Capture the cell that displays the provided text and extract its [x, y] central coordinate. 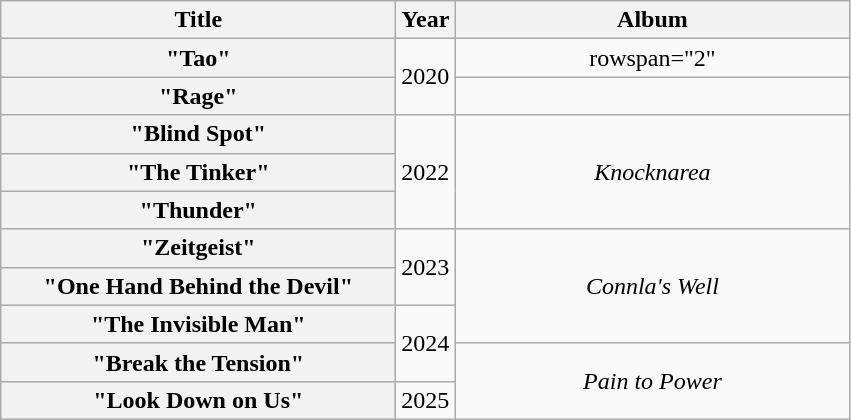
Title [198, 20]
"The Invisible Man" [198, 324]
"Blind Spot" [198, 134]
Connla's Well [652, 286]
"Rage" [198, 96]
"One Hand Behind the Devil" [198, 286]
"Break the Tension" [198, 362]
"Thunder" [198, 210]
2022 [426, 172]
Knocknarea [652, 172]
"Look Down on Us" [198, 400]
"Zeitgeist" [198, 248]
Album [652, 20]
2025 [426, 400]
Year [426, 20]
2020 [426, 77]
2024 [426, 343]
rowspan="2" [652, 58]
2023 [426, 267]
"Tao" [198, 58]
"The Tinker" [198, 172]
Pain to Power [652, 381]
